Scan for the cell matching the given text and deliver its [x, y] coordinate at center. 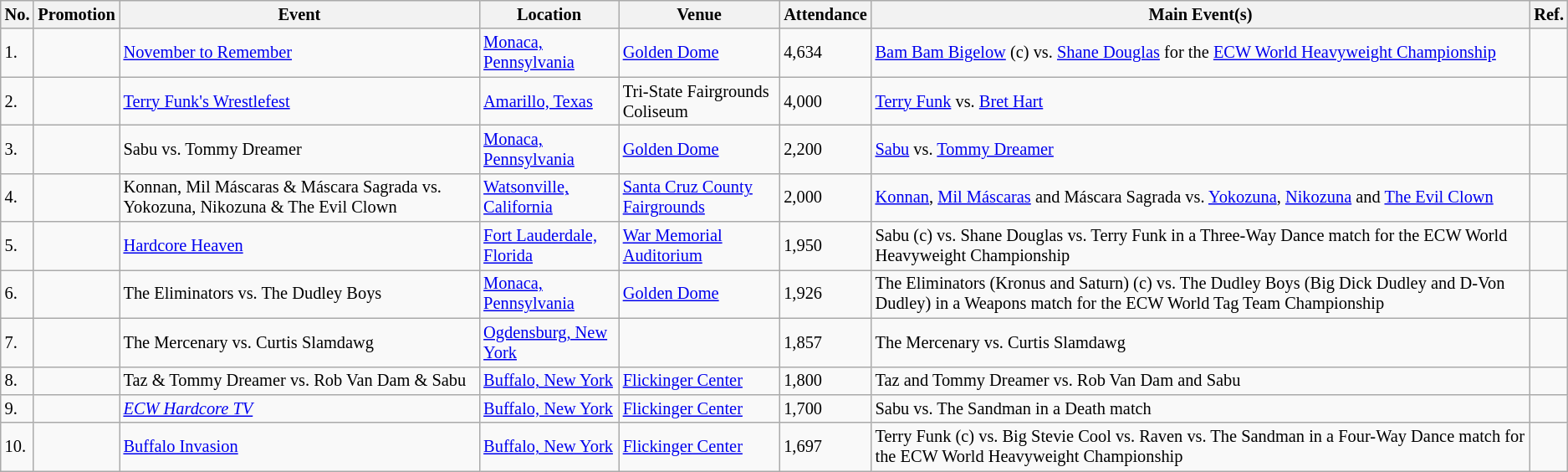
10. [18, 447]
1,926 [825, 294]
Konnan, Mil Máscaras and Máscara Sagrada vs. Yokozuna, Nikozuna and The Evil Clown [1201, 198]
Attendance [825, 14]
5. [18, 246]
Terry Funk's Wrestlefest [299, 101]
Taz & Tommy Dreamer vs. Rob Van Dam & Sabu [299, 381]
ECW Hardcore TV [299, 408]
Amarillo, Texas [549, 101]
Bam Bam Bigelow (c) vs. Shane Douglas for the ECW World Heavyweight Championship [1201, 53]
Hardcore Heaven [299, 246]
No. [18, 14]
Tri-State Fairgrounds Coliseum [699, 101]
Main Event(s) [1201, 14]
Promotion [76, 14]
1,857 [825, 342]
Sabu (c) vs. Shane Douglas vs. Terry Funk in a Three-Way Dance match for the ECW World Heavyweight Championship [1201, 246]
Ref. [1549, 14]
3. [18, 149]
Venue [699, 14]
War Memorial Auditorium [699, 246]
Event [299, 14]
Location [549, 14]
Fort Lauderdale, Florida [549, 246]
1,800 [825, 381]
1,950 [825, 246]
8. [18, 381]
Konnan, Mil Máscaras & Máscara Sagrada vs. Yokozuna, Nikozuna & The Evil Clown [299, 198]
Buffalo Invasion [299, 447]
4,634 [825, 53]
Ogdensburg, New York [549, 342]
The Eliminators vs. The Dudley Boys [299, 294]
2,200 [825, 149]
2,000 [825, 198]
November to Remember [299, 53]
4. [18, 198]
4,000 [825, 101]
Watsonville, California [549, 198]
1,700 [825, 408]
9. [18, 408]
Terry Funk vs. Bret Hart [1201, 101]
Santa Cruz County Fairgrounds [699, 198]
2. [18, 101]
Terry Funk (c) vs. Big Stevie Cool vs. Raven vs. The Sandman in a Four-Way Dance match for the ECW World Heavyweight Championship [1201, 447]
6. [18, 294]
1. [18, 53]
Taz and Tommy Dreamer vs. Rob Van Dam and Sabu [1201, 381]
7. [18, 342]
1,697 [825, 447]
Sabu vs. The Sandman in a Death match [1201, 408]
